Pinpoint the cell where the given text exists, returning its (X, Y) midpoint coordinate. 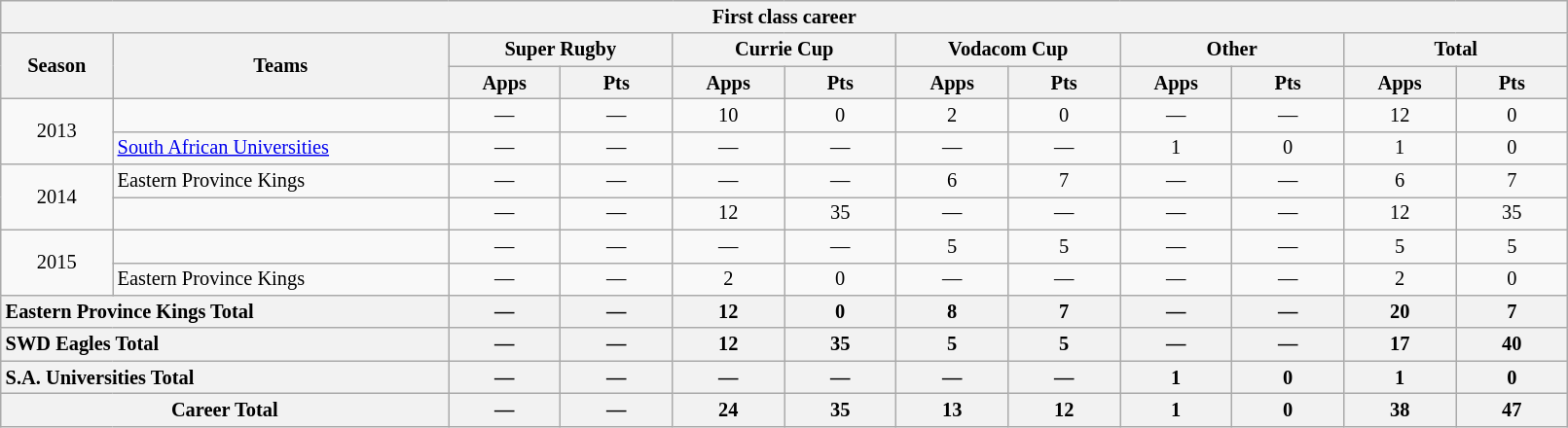
20 (1400, 311)
Currie Cup (784, 50)
10 (728, 115)
38 (1400, 410)
2013 (56, 130)
13 (952, 410)
2014 (56, 196)
8 (952, 311)
Season (56, 66)
Career Total (225, 410)
South African Universities (280, 148)
Teams (280, 66)
Vodacom Cup (1008, 50)
Total (1456, 50)
Eastern Province Kings Total (225, 311)
40 (1513, 344)
2015 (56, 263)
17 (1400, 344)
Other (1232, 50)
SWD Eagles Total (225, 344)
S.A. Universities Total (225, 377)
Super Rugby (561, 50)
24 (728, 410)
First class career (784, 17)
47 (1513, 410)
